Determine the (x, y) coordinate at the center of the cell enclosing the given text.  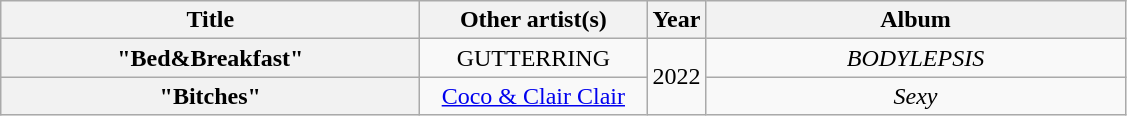
Coco & Clair Clair (534, 96)
Album (916, 20)
"Bitches" (210, 96)
"Bed&Breakfast" (210, 58)
Year (676, 20)
Other artist(s) (534, 20)
BODYLEPSIS (916, 58)
2022 (676, 77)
Sexy (916, 96)
Title (210, 20)
GUTTERRING (534, 58)
